Return the (X, Y) coordinate for the center point of the cell that contains the specified text.  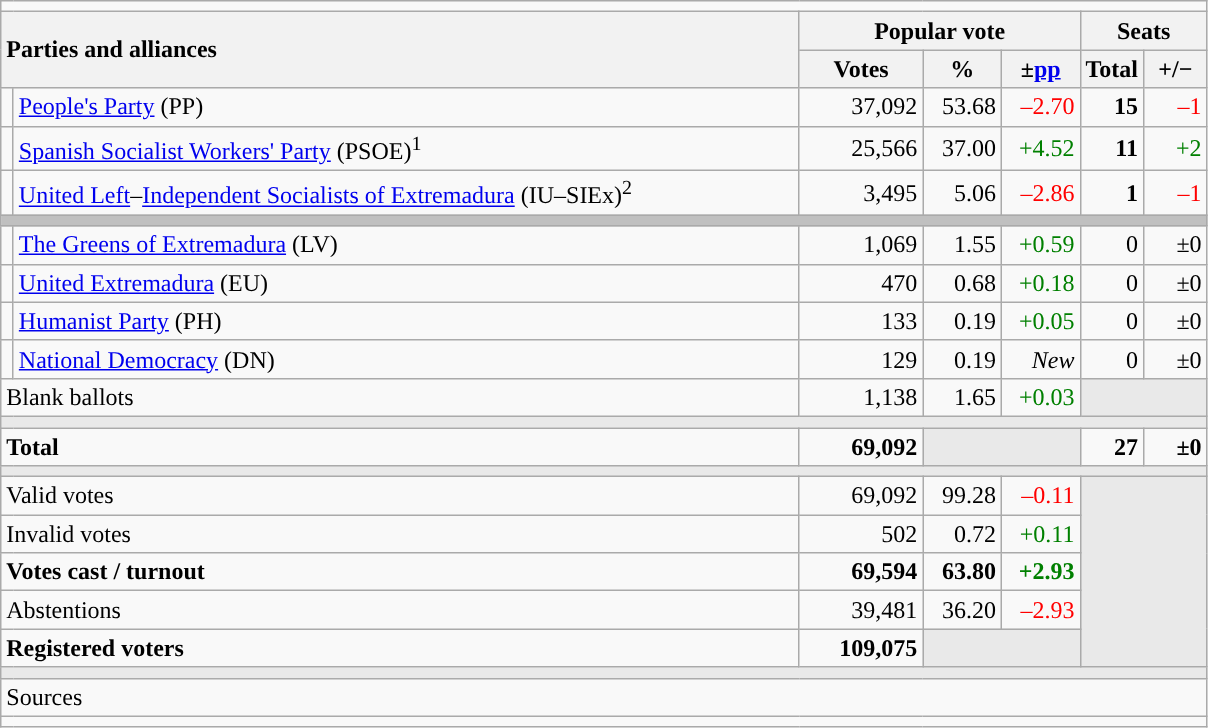
15 (1112, 107)
36.20 (962, 610)
1 (1112, 194)
470 (861, 283)
Popular vote (940, 31)
69,594 (861, 572)
Invalid votes (400, 534)
109,075 (861, 648)
National Democracy (DN) (406, 359)
% (962, 69)
–2.86 (1040, 194)
Votes cast / turnout (400, 572)
25,566 (861, 148)
The Greens of Extremadura (LV) (406, 245)
0.68 (962, 283)
11 (1112, 148)
Humanist Party (PH) (406, 321)
Spanish Socialist Workers' Party (PSOE)1 (406, 148)
+2 (1176, 148)
3,495 (861, 194)
1,069 (861, 245)
+0.59 (1040, 245)
People's Party (PP) (406, 107)
+0.11 (1040, 534)
+4.52 (1040, 148)
Registered voters (400, 648)
–0.11 (1040, 496)
Abstentions (400, 610)
±pp (1040, 69)
133 (861, 321)
Sources (604, 697)
27 (1112, 447)
39,481 (861, 610)
Valid votes (400, 496)
5.06 (962, 194)
1.55 (962, 245)
0.72 (962, 534)
+2.93 (1040, 572)
63.80 (962, 572)
–2.93 (1040, 610)
United Extremadura (EU) (406, 283)
1,138 (861, 397)
+0.03 (1040, 397)
Blank ballots (400, 397)
37,092 (861, 107)
–2.70 (1040, 107)
Seats (1144, 31)
129 (861, 359)
1.65 (962, 397)
+0.18 (1040, 283)
New (1040, 359)
99.28 (962, 496)
53.68 (962, 107)
+/− (1176, 69)
Parties and alliances (400, 50)
502 (861, 534)
Votes (861, 69)
United Left–Independent Socialists of Extremadura (IU–SIEx)2 (406, 194)
37.00 (962, 148)
+0.05 (1040, 321)
